Scan for the cell matching the given text and deliver its (X, Y) coordinate at center. 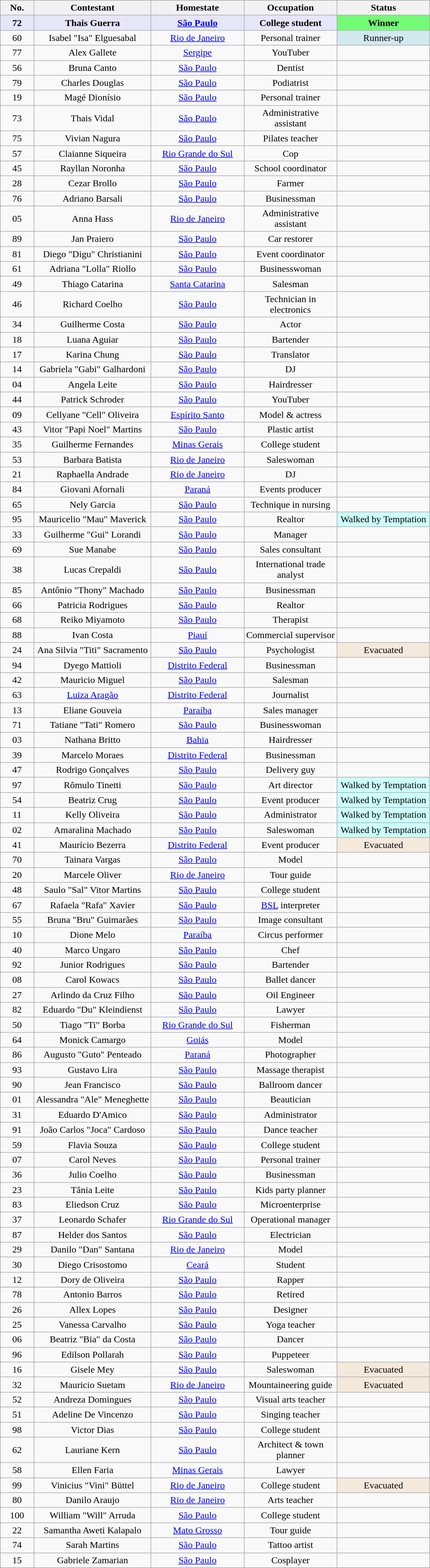
Santa Catarina (198, 284)
Eliedson Cruz (92, 1205)
74 (17, 1545)
15 (17, 1560)
Piauí (198, 635)
Beatriz Crug (92, 800)
49 (17, 284)
Allex Lopes (92, 1310)
Massage therapist (291, 1070)
Contestant (92, 8)
Ivan Costa (92, 635)
59 (17, 1145)
72 (17, 23)
Beatriz "Bia" da Costa (92, 1340)
52 (17, 1399)
06 (17, 1340)
89 (17, 239)
Operational manager (291, 1220)
78 (17, 1295)
40 (17, 950)
Status (384, 8)
31 (17, 1115)
53 (17, 460)
Visual arts teacher (291, 1399)
Adriano Barsali (92, 198)
86 (17, 1055)
Monick Camargo (92, 1040)
39 (17, 755)
01 (17, 1100)
Patrick Schroder (92, 399)
16 (17, 1369)
Alex Gallete (92, 53)
João Carlos "Joca" Cardoso (92, 1130)
30 (17, 1265)
Homestate (198, 8)
94 (17, 665)
25 (17, 1325)
Manager (291, 534)
64 (17, 1040)
Saulo "Sal" Vitor Martins (92, 890)
Designer (291, 1310)
Cellyane "Cell" Oliveira (92, 414)
Event coordinator (291, 254)
Ellen Faria (92, 1470)
Farmer (291, 183)
32 (17, 1384)
Victor Dias (92, 1429)
99 (17, 1485)
Karina Chung (92, 354)
Edilson Pollarah (92, 1355)
Luana Aguiar (92, 340)
77 (17, 53)
Bruna "Bru" Guimarães (92, 920)
04 (17, 384)
Arts teacher (291, 1500)
Vitor "Papi Noel" Martins (92, 429)
Magé Dionísio (92, 98)
42 (17, 680)
Helder dos Santos (92, 1235)
Sales manager (291, 710)
83 (17, 1205)
Maurício Bezerra (92, 845)
45 (17, 168)
23 (17, 1190)
58 (17, 1470)
24 (17, 650)
Tatiane "Tati" Romero (92, 725)
Mountaineering guide (291, 1384)
Mato Grosso (198, 1530)
43 (17, 429)
Vinicius "Vini" Büttel (92, 1485)
33 (17, 534)
Tattoo artist (291, 1545)
Technique in nursing (291, 505)
Circus performer (291, 935)
17 (17, 354)
Marcelo Moraes (92, 755)
Car restorer (291, 239)
Tiago "Ti" Borba (92, 1025)
11 (17, 815)
Gabriela "Gabi" Galhardoni (92, 369)
Nathana Britto (92, 740)
Marcele Oliver (92, 875)
Antônio "Thony" Machado (92, 590)
Technician in electronics (291, 304)
Cop (291, 153)
Nely Garcia (92, 505)
Ballroom dancer (291, 1085)
76 (17, 198)
Tainara Vargas (92, 860)
Adeline De Vincenzo (92, 1414)
Julio Coelho (92, 1175)
Model & actress (291, 414)
Ceará (198, 1265)
37 (17, 1220)
Barbara Batista (92, 460)
Fisherman (291, 1025)
Lauriane Kern (92, 1450)
41 (17, 845)
Rafaela "Rafa" Xavier (92, 905)
Cezar Brollo (92, 183)
21 (17, 475)
Pilates teacher (291, 138)
Lucas Crepaldi (92, 570)
92 (17, 965)
Rômulo Tinetti (92, 785)
12 (17, 1280)
International trade analyst (291, 570)
Oil Engineer (291, 995)
79 (17, 83)
28 (17, 183)
Carol Kowacs (92, 980)
13 (17, 710)
Samantha Aweti Kalapalo (92, 1530)
51 (17, 1414)
Eduardo "Du" Kleindienst (92, 1010)
03 (17, 740)
Sales consultant (291, 549)
84 (17, 490)
Rapper (291, 1280)
Danilo Araujo (92, 1500)
Rayllan Noronha (92, 168)
Winner (384, 23)
Beautician (291, 1100)
Yoga teacher (291, 1325)
Raphaella Andrade (92, 475)
Delivery guy (291, 770)
35 (17, 444)
96 (17, 1355)
Reiko Miyamoto (92, 620)
Dione Melo (92, 935)
Diego Crisostomo (92, 1265)
50 (17, 1025)
Retired (291, 1295)
97 (17, 785)
82 (17, 1010)
Antonio Barros (92, 1295)
38 (17, 570)
Andreza Domingues (92, 1399)
Journalist (291, 695)
67 (17, 905)
Marco Ungaro (92, 950)
Student (291, 1265)
Commercial supervisor (291, 635)
81 (17, 254)
Adriana "Lolla" Riollo (92, 269)
08 (17, 980)
School coordinator (291, 168)
Flavia Souza (92, 1145)
27 (17, 995)
36 (17, 1175)
91 (17, 1130)
Eliane Gouveia (92, 710)
Richard Coelho (92, 304)
90 (17, 1085)
05 (17, 219)
Architect & town planner (291, 1450)
Thais Vidal (92, 118)
Angela Leite (92, 384)
Events producer (291, 490)
Mauricio Suetam (92, 1384)
Giovani Afornali (92, 490)
Actor (291, 325)
Kelly Oliveira (92, 815)
Ana Silvia "Titi" Sacramento (92, 650)
Microenterprise (291, 1205)
Patricia Rodrigues (92, 605)
70 (17, 860)
65 (17, 505)
Dance teacher (291, 1130)
71 (17, 725)
Plastic artist (291, 429)
Arlindo da Cruz Filho (92, 995)
75 (17, 138)
09 (17, 414)
Junior Rodrigues (92, 965)
14 (17, 369)
Translator (291, 354)
Claianne Siqueira (92, 153)
57 (17, 153)
44 (17, 399)
Podiatrist (291, 83)
98 (17, 1429)
Gustavo Lira (92, 1070)
Anna Hass (92, 219)
Bruna Canto (92, 68)
Alessandra "Ale" Meneghette (92, 1100)
BSL interpreter (291, 905)
Goiás (198, 1040)
68 (17, 620)
Rodrigo Gonçalves (92, 770)
Cosplayer (291, 1560)
Photographer (291, 1055)
48 (17, 890)
69 (17, 549)
Tânia Leite (92, 1190)
60 (17, 38)
Gabriele Zamarian (92, 1560)
Singing teacher (291, 1414)
87 (17, 1235)
22 (17, 1530)
Bahia (198, 740)
88 (17, 635)
100 (17, 1515)
Gisele Mey (92, 1369)
61 (17, 269)
62 (17, 1450)
Dory de Oliveira (92, 1280)
Dentist (291, 68)
85 (17, 590)
Luiza Aragão (92, 695)
19 (17, 98)
34 (17, 325)
Art director (291, 785)
Carol Neves (92, 1160)
Occupation (291, 8)
93 (17, 1070)
Guilherme Fernandes (92, 444)
Danilo "Dan" Santana (92, 1250)
Thiago Catarina (92, 284)
20 (17, 875)
Thais Guerra (92, 23)
Charles Douglas (92, 83)
46 (17, 304)
Runner-up (384, 38)
Sergipe (198, 53)
Psychologist (291, 650)
02 (17, 830)
73 (17, 118)
Chef (291, 950)
Puppeteer (291, 1355)
Jan Praiero (92, 239)
No. (17, 8)
Diego "Digu" Christianini (92, 254)
Amaralina Machado (92, 830)
66 (17, 605)
Eduardo D'Amico (92, 1115)
47 (17, 770)
80 (17, 1500)
Electrician (291, 1235)
Kids party planner (291, 1190)
55 (17, 920)
54 (17, 800)
Jean Francisco (92, 1085)
Leonardo Schafer (92, 1220)
Mauricio Miguel (92, 680)
07 (17, 1160)
Image consultant (291, 920)
Vivian Nagura (92, 138)
Isabel "Isa" Elguesabal (92, 38)
Therapist (291, 620)
29 (17, 1250)
Augusto "Guto" Penteado (92, 1055)
Guilherme "Gui" Lorandi (92, 534)
Dancer (291, 1340)
26 (17, 1310)
95 (17, 520)
Mauricelio "Mau" Maverick (92, 520)
Sarah Martins (92, 1545)
Espírito Santo (198, 414)
63 (17, 695)
56 (17, 68)
Sue Manabe (92, 549)
18 (17, 340)
Ballet dancer (291, 980)
Guilherme Costa (92, 325)
Dyego Mattioli (92, 665)
William "Will" Arruda (92, 1515)
Vanessa Carvalho (92, 1325)
10 (17, 935)
